From the cell containing the given text, extract its center point as (x, y) coordinate. 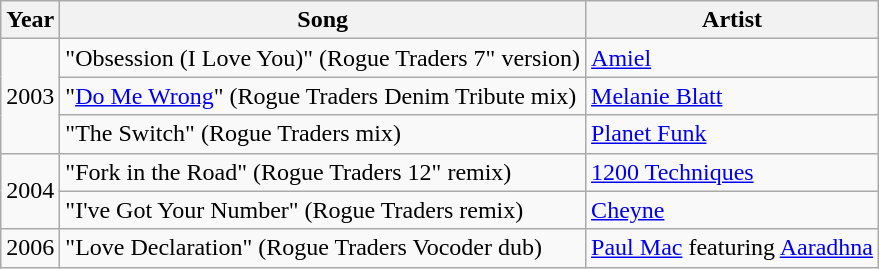
2004 (30, 191)
"The Switch" (Rogue Traders mix) (323, 134)
Planet Funk (732, 134)
"I've Got Your Number" (Rogue Traders remix) (323, 210)
Year (30, 20)
Melanie Blatt (732, 96)
"Do Me Wrong" (Rogue Traders Denim Tribute mix) (323, 96)
Amiel (732, 58)
"Obsession (I Love You)" (Rogue Traders 7" version) (323, 58)
"Fork in the Road" (Rogue Traders 12" remix) (323, 172)
Cheyne (732, 210)
2006 (30, 248)
"Love Declaration" (Rogue Traders Vocoder dub) (323, 248)
Paul Mac featuring Aaradhna (732, 248)
2003 (30, 96)
1200 Techniques (732, 172)
Song (323, 20)
Artist (732, 20)
